Locate the cell with the specified text and output its [X, Y] center coordinate. 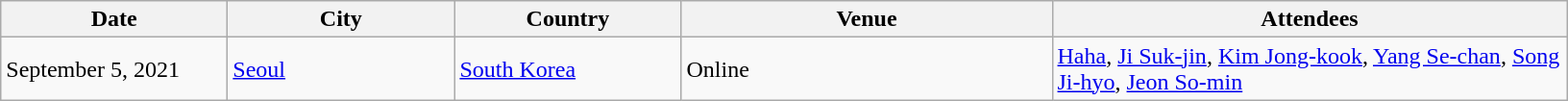
Attendees [1310, 19]
City [341, 19]
Country [568, 19]
South Korea [568, 69]
Seoul [341, 69]
Date [114, 19]
Haha, Ji Suk-jin, Kim Jong-kook, Yang Se-chan, Song Ji-hyo, Jeon So-min [1310, 69]
September 5, 2021 [114, 69]
Online [867, 69]
Venue [867, 19]
